Provide the [x, y] coordinate of the cell's center where the given text is located.  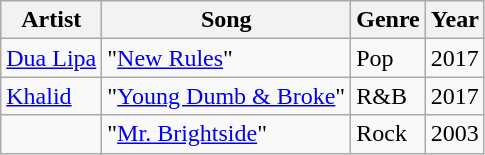
Artist [52, 20]
"Young Dumb & Broke" [226, 96]
Dua Lipa [52, 58]
Pop [388, 58]
"New Rules" [226, 58]
Khalid [52, 96]
Rock [388, 134]
Song [226, 20]
R&B [388, 96]
2003 [454, 134]
"Mr. Brightside" [226, 134]
Genre [388, 20]
Year [454, 20]
